Extract the (X, Y) coordinate from the center of the cell holding the provided text.  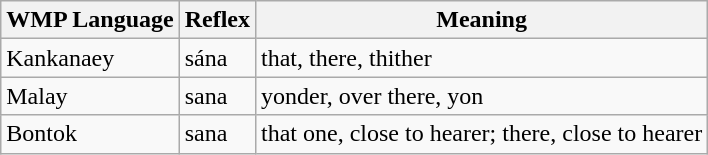
WMP Language (90, 20)
Meaning (482, 20)
that, there, thither (482, 58)
Bontok (90, 134)
Reflex (217, 20)
Kankanaey (90, 58)
sána (217, 58)
Malay (90, 96)
that one, close to hearer; there, close to hearer (482, 134)
yonder, over there, yon (482, 96)
